Find where the given text appears and provide that cell's center as [X, Y] coordinate. 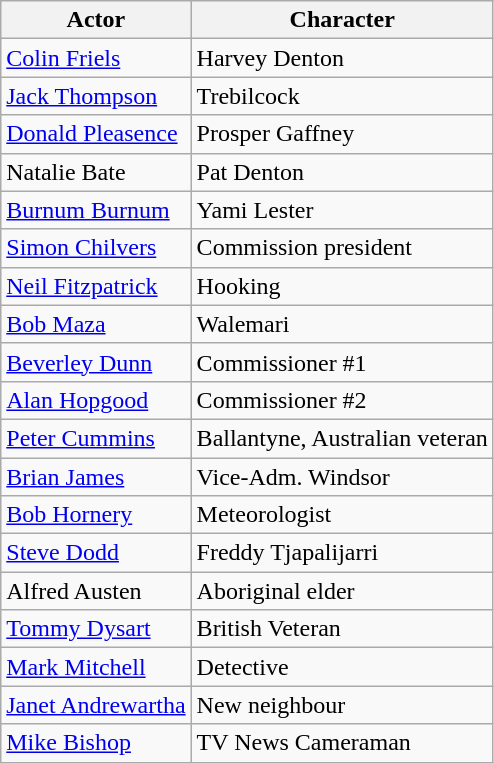
Mike Bishop [96, 743]
Jack Thompson [96, 96]
Hooking [342, 286]
Commissioner #2 [342, 400]
Commissioner #1 [342, 362]
New neighbour [342, 705]
Prosper Gaffney [342, 134]
Walemari [342, 324]
Vice-Adm. Windsor [342, 477]
Mark Mitchell [96, 667]
Tommy Dysart [96, 629]
Bob Hornery [96, 515]
Actor [96, 20]
Meteorologist [342, 515]
Pat Denton [342, 172]
Trebilcock [342, 96]
Steve Dodd [96, 553]
Colin Friels [96, 58]
Character [342, 20]
Janet Andrewartha [96, 705]
Simon Chilvers [96, 248]
Brian James [96, 477]
Freddy Tjapalijarri [342, 553]
Ballantyne, Australian veteran [342, 438]
Alfred Austen [96, 591]
Beverley Dunn [96, 362]
Aboriginal elder [342, 591]
Natalie Bate [96, 172]
Commission president [342, 248]
Donald Pleasence [96, 134]
British Veteran [342, 629]
Peter Cummins [96, 438]
Alan Hopgood [96, 400]
Neil Fitzpatrick [96, 286]
Detective [342, 667]
Yami Lester [342, 210]
Burnum Burnum [96, 210]
Harvey Denton [342, 58]
Bob Maza [96, 324]
TV News Cameraman [342, 743]
